Return (X, Y) of the center of cell containing provided text 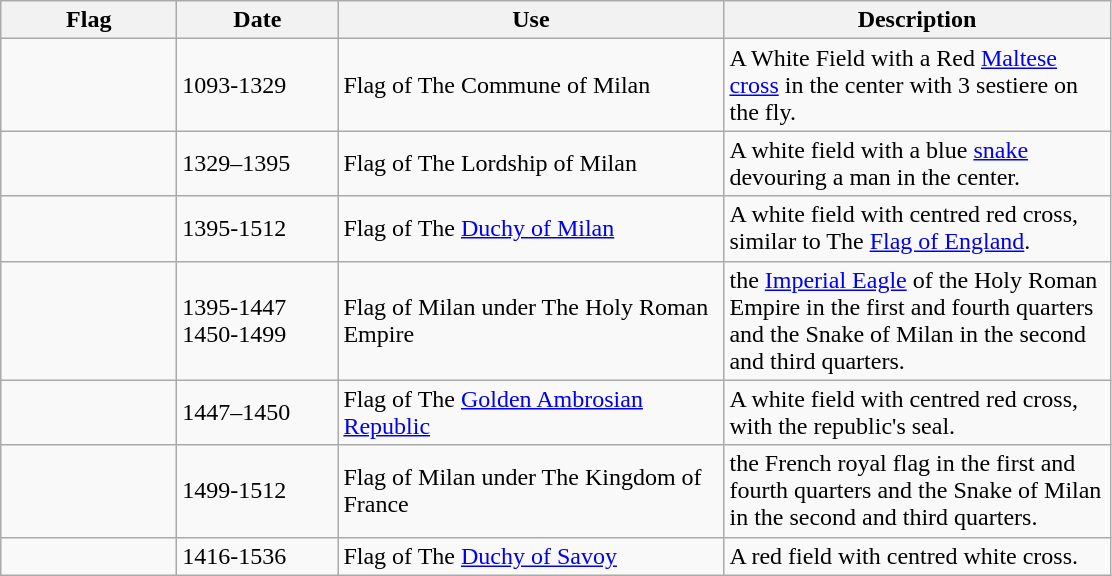
Flag of Milan under The Holy Roman Empire (531, 320)
A red field with centred white cross. (917, 556)
Flag of The Golden Ambrosian Republic (531, 412)
the French royal flag in the first and fourth quarters and the Snake of Milan in the second and third quarters. (917, 491)
A white field with centred red cross, similar to The Flag of England. (917, 228)
the Imperial Eagle of the Holy Roman Empire in the first and fourth quarters and the Snake of Milan in the second and third quarters. (917, 320)
1499-1512 (258, 491)
1447–1450 (258, 412)
Description (917, 20)
1093-1329 (258, 85)
A white field with a blue snake devouring a man in the center. (917, 164)
1395-14471450-1499 (258, 320)
Use (531, 20)
1329–1395 (258, 164)
Flag of The Commune of Milan (531, 85)
A white field with centred red cross, with the republic's seal. (917, 412)
Flag of Milan under The Kingdom of France (531, 491)
Flag (89, 20)
1416-1536 (258, 556)
Date (258, 20)
Flag of The Duchy of Milan (531, 228)
A White Field with a Red Maltese cross in the center with 3 sestiere on the fly. (917, 85)
Flag of The Lordship of Milan (531, 164)
1395-1512 (258, 228)
Flag of The Duchy of Savoy (531, 556)
